Scan for the cell matching the given text and deliver its [X, Y] coordinate at center. 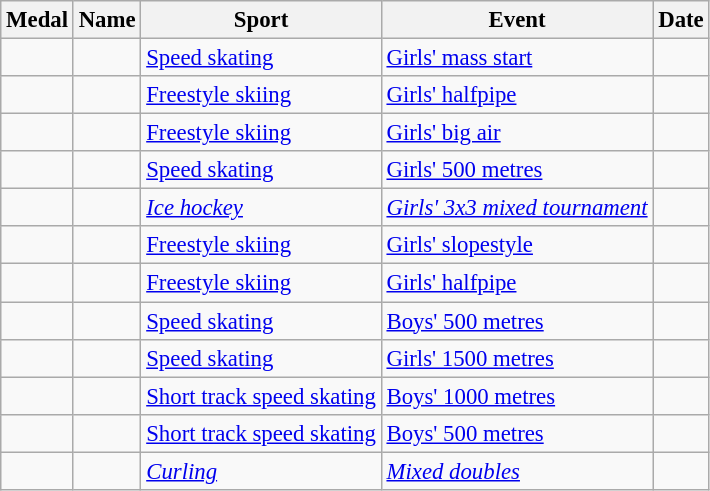
Girls' 3x3 mixed tournament [517, 208]
Curling [261, 471]
Girls' mass start [517, 58]
Girls' slopestyle [517, 245]
Girls' 1500 metres [517, 358]
Medal [38, 20]
Boys' 1000 metres [517, 396]
Date [681, 20]
Ice hockey [261, 208]
Girls' 500 metres [517, 170]
Sport [261, 20]
Mixed doubles [517, 471]
Girls' big air [517, 133]
Name [107, 20]
Event [517, 20]
